Capture the cell that displays the provided text and extract its [X, Y] central coordinate. 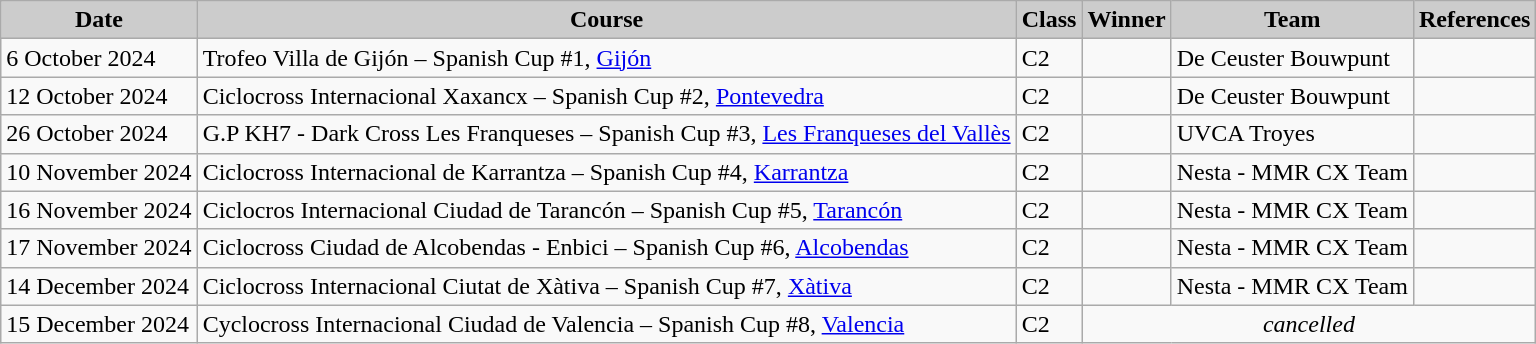
Ciclocros Internacional Ciudad de Tarancón – Spanish Cup #5, Tarancón [606, 210]
Winner [1126, 20]
References [1474, 20]
Cyclocross Internacional Ciudad de Valencia – Spanish Cup #8, Valencia [606, 324]
cancelled [1309, 324]
Team [1292, 20]
UVCA Troyes [1292, 134]
26 October 2024 [99, 134]
Ciclocross Internacional Ciutat de Xàtiva – Spanish Cup #7, Xàtiva [606, 286]
Trofeo Villa de Gijón – Spanish Cup #1, Gijón [606, 58]
Class [1049, 20]
14 December 2024 [99, 286]
12 October 2024 [99, 96]
16 November 2024 [99, 210]
Ciclocross Internacional de Karrantza – Spanish Cup #4, Karrantza [606, 172]
6 October 2024 [99, 58]
Ciclocross Ciudad de Alcobendas - Enbici – Spanish Cup #6, Alcobendas [606, 248]
Ciclocross Internacional Xaxancx – Spanish Cup #2, Pontevedra [606, 96]
Date [99, 20]
15 December 2024 [99, 324]
Course [606, 20]
17 November 2024 [99, 248]
G.P KH7 - Dark Cross Les Franqueses – Spanish Cup #3, Les Franqueses del Vallès [606, 134]
10 November 2024 [99, 172]
